Pinpoint the cell where the given text exists, returning its [x, y] midpoint coordinate. 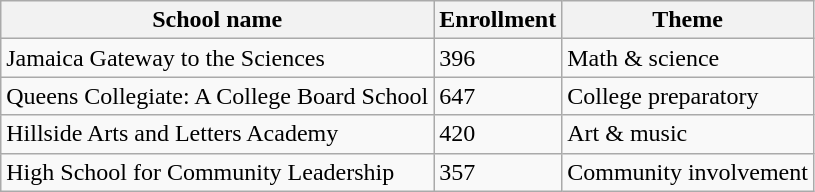
420 [498, 134]
Community involvement [688, 172]
Art & music [688, 134]
647 [498, 96]
Enrollment [498, 20]
396 [498, 58]
Theme [688, 20]
Math & science [688, 58]
College preparatory [688, 96]
Jamaica Gateway to the Sciences [218, 58]
High School for Community Leadership [218, 172]
Hillside Arts and Letters Academy [218, 134]
357 [498, 172]
School name [218, 20]
Queens Collegiate: A College Board School [218, 96]
